Scan for the cell matching the given text and deliver its [X, Y] coordinate at center. 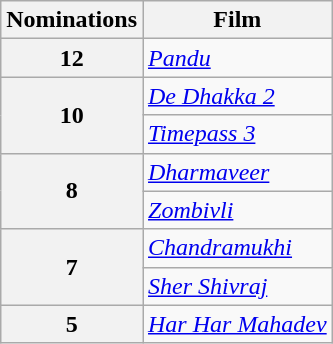
8 [72, 191]
7 [72, 267]
De Dhakka 2 [237, 96]
Zombivli [237, 210]
12 [72, 58]
Pandu [237, 58]
Timepass 3 [237, 134]
5 [72, 324]
Har Har Mahadev [237, 324]
10 [72, 115]
Sher Shivraj [237, 286]
Film [237, 20]
Nominations [72, 20]
Chandramukhi [237, 248]
Dharmaveer [237, 172]
